Find where the given text appears and provide that cell's center as [X, Y] coordinate. 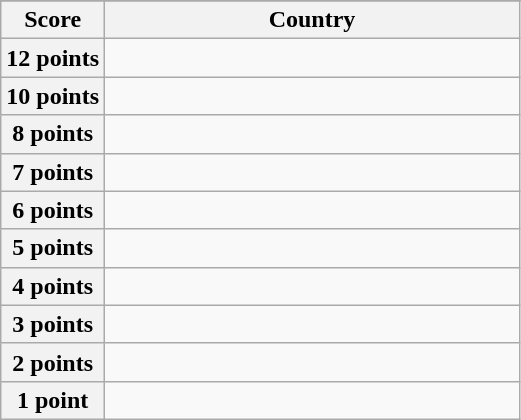
6 points [53, 210]
Score [53, 20]
3 points [53, 324]
12 points [53, 58]
7 points [53, 172]
5 points [53, 248]
8 points [53, 134]
1 point [53, 400]
2 points [53, 362]
4 points [53, 286]
Country [312, 20]
10 points [53, 96]
